Find where the given text appears and provide that cell's center as (x, y) coordinate. 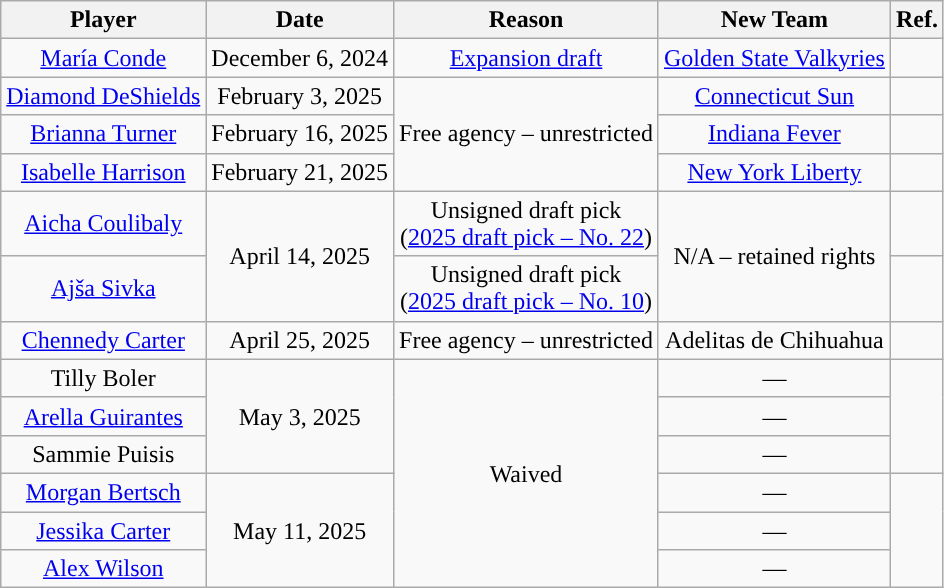
Unsigned draft pick(2025 draft pick – No. 22) (526, 224)
Unsigned draft pick(2025 draft pick – No. 10) (526, 288)
Golden State Valkyries (774, 58)
Ajša Sivka (104, 288)
N/A – retained rights (774, 256)
April 14, 2025 (300, 256)
Waived (526, 473)
Alex Wilson (104, 569)
Date (300, 20)
Diamond DeShields (104, 96)
Expansion draft (526, 58)
February 21, 2025 (300, 172)
Aicha Coulibaly (104, 224)
Isabelle Harrison (104, 172)
New Team (774, 20)
December 6, 2024 (300, 58)
Morgan Bertsch (104, 492)
Brianna Turner (104, 134)
Chennedy Carter (104, 340)
Ref. (916, 20)
April 25, 2025 (300, 340)
Arella Guirantes (104, 416)
Indiana Fever (774, 134)
Connecticut Sun (774, 96)
Jessika Carter (104, 531)
Tilly Boler (104, 378)
February 16, 2025 (300, 134)
Adelitas de Chihuahua (774, 340)
February 3, 2025 (300, 96)
May 11, 2025 (300, 530)
María Conde (104, 58)
Reason (526, 20)
May 3, 2025 (300, 416)
Sammie Puisis (104, 454)
Player (104, 20)
New York Liberty (774, 172)
